From the cell containing the given text, extract its center point as [x, y] coordinate. 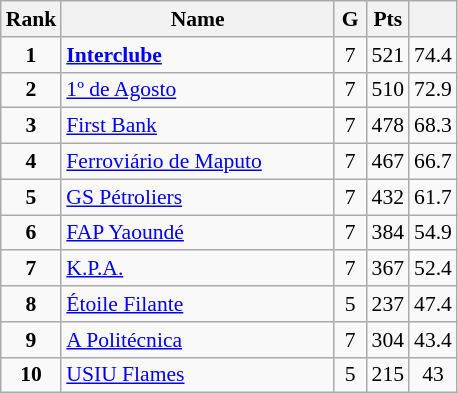
66.7 [433, 162]
First Bank [198, 126]
FAP Yaoundé [198, 233]
467 [388, 162]
USIU Flames [198, 375]
Ferroviário de Maputo [198, 162]
47.4 [433, 304]
8 [32, 304]
A Politécnica [198, 340]
43 [433, 375]
G [350, 19]
367 [388, 269]
GS Pétroliers [198, 197]
237 [388, 304]
521 [388, 55]
K.P.A. [198, 269]
9 [32, 340]
3 [32, 126]
68.3 [433, 126]
4 [32, 162]
74.4 [433, 55]
6 [32, 233]
Rank [32, 19]
1 [32, 55]
2 [32, 90]
54.9 [433, 233]
72.9 [433, 90]
432 [388, 197]
52.4 [433, 269]
61.7 [433, 197]
Pts [388, 19]
Name [198, 19]
Étoile Filante [198, 304]
478 [388, 126]
Interclube [198, 55]
215 [388, 375]
43.4 [433, 340]
384 [388, 233]
510 [388, 90]
1º de Agosto [198, 90]
10 [32, 375]
304 [388, 340]
